Return (x, y) of the center of cell containing provided text 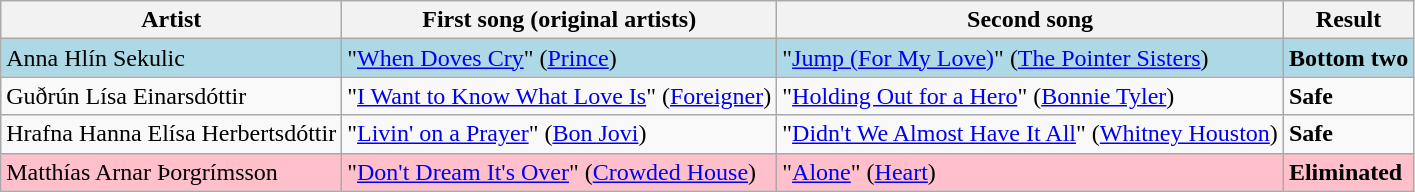
First song (original artists) (560, 20)
Result (1348, 20)
Eliminated (1348, 172)
Artist (172, 20)
Second song (1030, 20)
"Holding Out for a Hero" (Bonnie Tyler) (1030, 96)
Matthías Arnar Þorgrímsson (172, 172)
Bottom two (1348, 58)
"Livin' on a Prayer" (Bon Jovi) (560, 134)
Anna Hlín Sekulic (172, 58)
"Jump (For My Love)" (The Pointer Sisters) (1030, 58)
"Alone" (Heart) (1030, 172)
Hrafna Hanna Elísa Herbertsdóttir (172, 134)
Guðrún Lísa Einarsdóttir (172, 96)
"Didn't We Almost Have It All" (Whitney Houston) (1030, 134)
"When Doves Cry" (Prince) (560, 58)
"I Want to Know What Love Is" (Foreigner) (560, 96)
"Don't Dream It's Over" (Crowded House) (560, 172)
